Return the (x, y) coordinate for the center point of the cell that contains the specified text.  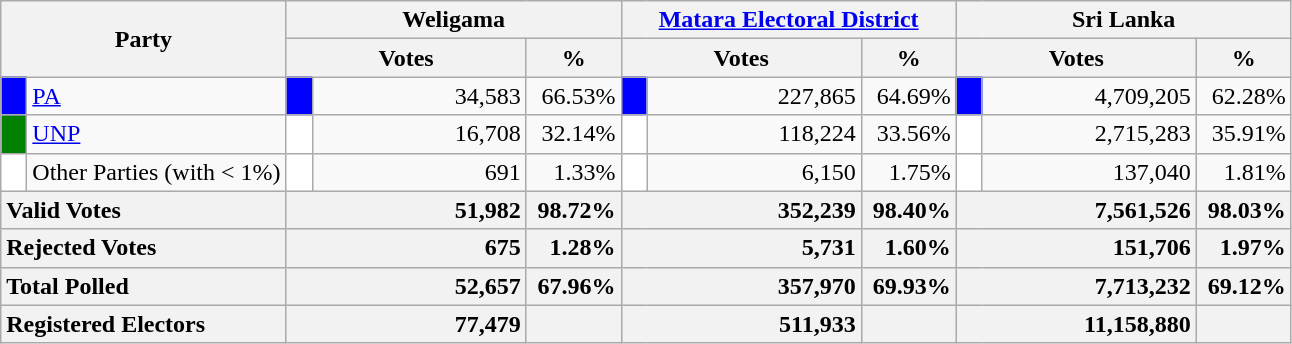
2,715,283 (1089, 134)
511,933 (741, 324)
66.53% (574, 96)
UNP (156, 134)
1.81% (1244, 172)
352,239 (741, 210)
67.96% (574, 286)
Weligama (454, 20)
Valid Votes (144, 210)
675 (406, 248)
4,709,205 (1089, 96)
16,708 (419, 134)
33.56% (908, 134)
137,040 (1089, 172)
Matara Electoral District (788, 20)
34,583 (419, 96)
Registered Electors (144, 324)
691 (419, 172)
Total Polled (144, 286)
Rejected Votes (144, 248)
227,865 (754, 96)
5,731 (741, 248)
Party (144, 39)
51,982 (406, 210)
118,224 (754, 134)
69.12% (1244, 286)
151,706 (1076, 248)
1.33% (574, 172)
PA (156, 96)
32.14% (574, 134)
7,713,232 (1076, 286)
64.69% (908, 96)
1.75% (908, 172)
62.28% (1244, 96)
Sri Lanka (1124, 20)
35.91% (1244, 134)
7,561,526 (1076, 210)
52,657 (406, 286)
1.28% (574, 248)
6,150 (754, 172)
98.03% (1244, 210)
1.60% (908, 248)
98.72% (574, 210)
11,158,880 (1076, 324)
69.93% (908, 286)
357,970 (741, 286)
77,479 (406, 324)
98.40% (908, 210)
Other Parties (with < 1%) (156, 172)
1.97% (1244, 248)
